Detect which cell encompasses the target text, then output its (X, Y) center coordinate. 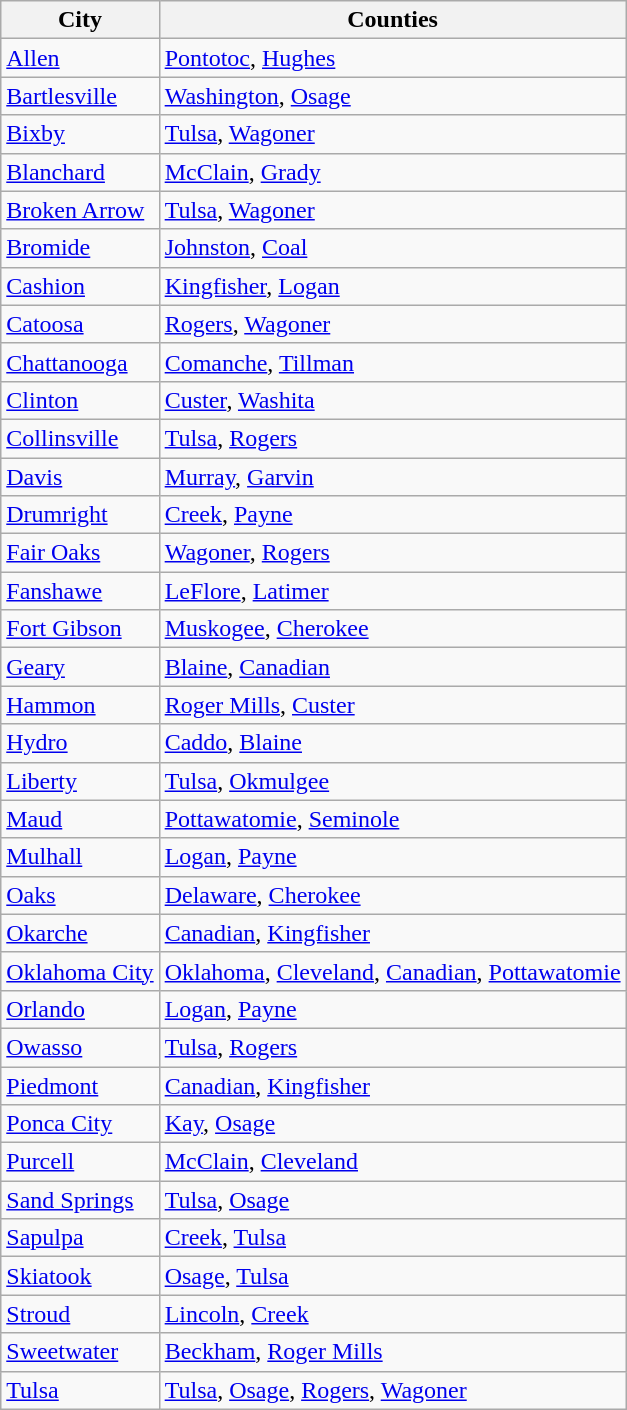
Oklahoma City (80, 971)
Creek, Payne (392, 515)
McClain, Grady (392, 172)
Mulhall (80, 857)
Pottawatomie, Seminole (392, 819)
Maud (80, 819)
Stroud (80, 1314)
Tulsa (80, 1390)
Oklahoma, Cleveland, Canadian, Pottawatomie (392, 971)
LeFlore, Latimer (392, 591)
Geary (80, 667)
Davis (80, 477)
Blaine, Canadian (392, 667)
Ponca City (80, 1124)
Washington, Osage (392, 96)
Sapulpa (80, 1238)
Tulsa, Osage, Rogers, Wagoner (392, 1390)
Skiatook (80, 1276)
Sweetwater (80, 1352)
Murray, Garvin (392, 477)
Pontotoc, Hughes (392, 58)
Oaks (80, 895)
Fair Oaks (80, 553)
Wagoner, Rogers (392, 553)
Liberty (80, 781)
Broken Arrow (80, 210)
Collinsville (80, 438)
Comanche, Tillman (392, 362)
Johnston, Coal (392, 248)
Fort Gibson (80, 629)
Muskogee, Cherokee (392, 629)
Tulsa, Okmulgee (392, 781)
Cashion (80, 286)
Kay, Osage (392, 1124)
Kingfisher, Logan (392, 286)
Clinton (80, 400)
Caddo, Blaine (392, 743)
Bixby (80, 134)
Hydro (80, 743)
Okarche (80, 933)
Rogers, Wagoner (392, 324)
Osage, Tulsa (392, 1276)
Owasso (80, 1047)
Allen (80, 58)
Beckham, Roger Mills (392, 1352)
Tulsa, Osage (392, 1200)
Bromide (80, 248)
Fanshawe (80, 591)
Chattanooga (80, 362)
Hammon (80, 705)
Blanchard (80, 172)
Counties (392, 20)
Piedmont (80, 1085)
Orlando (80, 1009)
McClain, Cleveland (392, 1162)
City (80, 20)
Bartlesville (80, 96)
Drumright (80, 515)
Lincoln, Creek (392, 1314)
Creek, Tulsa (392, 1238)
Delaware, Cherokee (392, 895)
Custer, Washita (392, 400)
Catoosa (80, 324)
Roger Mills, Custer (392, 705)
Purcell (80, 1162)
Sand Springs (80, 1200)
